Determine the [x, y] coordinate at the center of the cell enclosing the given text.  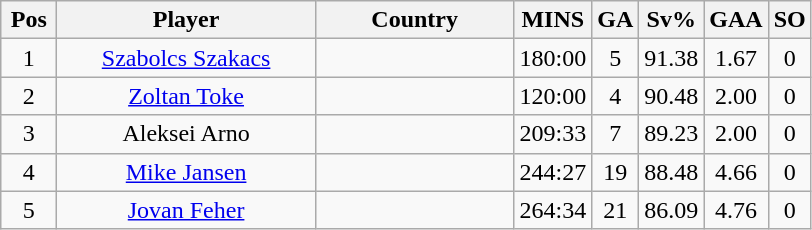
GAA [736, 20]
Zoltan Toke [186, 96]
19 [616, 172]
1 [29, 58]
3 [29, 134]
4.76 [736, 210]
Jovan Feher [186, 210]
264:34 [553, 210]
1.67 [736, 58]
Country [414, 20]
SO [790, 20]
180:00 [553, 58]
21 [616, 210]
MINS [553, 20]
90.48 [672, 96]
2 [29, 96]
86.09 [672, 210]
120:00 [553, 96]
209:33 [553, 134]
88.48 [672, 172]
89.23 [672, 134]
4.66 [736, 172]
Mike Jansen [186, 172]
Pos [29, 20]
244:27 [553, 172]
91.38 [672, 58]
Player [186, 20]
GA [616, 20]
Aleksei Arno [186, 134]
Sv% [672, 20]
Szabolcs Szakacs [186, 58]
7 [616, 134]
